Capture the cell that displays the provided text and extract its [X, Y] central coordinate. 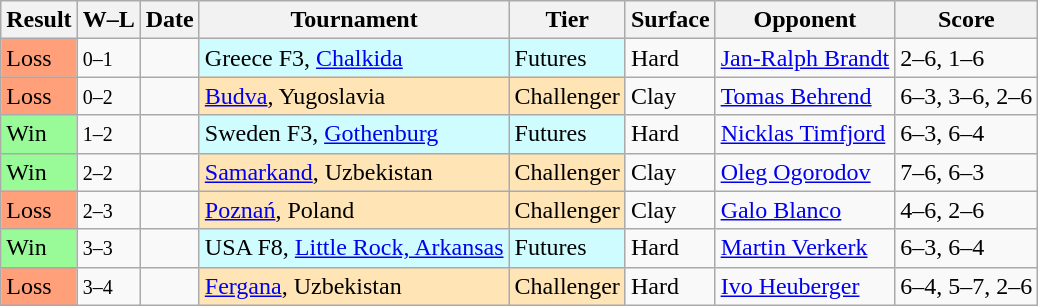
Samarkand, Uzbekistan [354, 172]
Martin Verkerk [805, 248]
Poznań, Poland [354, 210]
2–3 [108, 210]
Surface [670, 20]
0–1 [108, 58]
Tomas Behrend [805, 96]
0–2 [108, 96]
Nicklas Timfjord [805, 134]
Galo Blanco [805, 210]
Sweden F3, Gothenburg [354, 134]
W–L [108, 20]
Jan-Ralph Brandt [805, 58]
3–3 [108, 248]
Date [170, 20]
Greece F3, Chalkida [354, 58]
6–4, 5–7, 2–6 [966, 286]
6–3, 3–6, 2–6 [966, 96]
Tier [567, 20]
Oleg Ogorodov [805, 172]
4–6, 2–6 [966, 210]
Result [39, 20]
Opponent [805, 20]
Fergana, Uzbekistan [354, 286]
Ivo Heuberger [805, 286]
Tournament [354, 20]
Budva, Yugoslavia [354, 96]
2–6, 1–6 [966, 58]
USA F8, Little Rock, Arkansas [354, 248]
1–2 [108, 134]
Score [966, 20]
7–6, 6–3 [966, 172]
2–2 [108, 172]
3–4 [108, 286]
